Search for the cell housing the specified text and yield its [x, y] center coordinate. 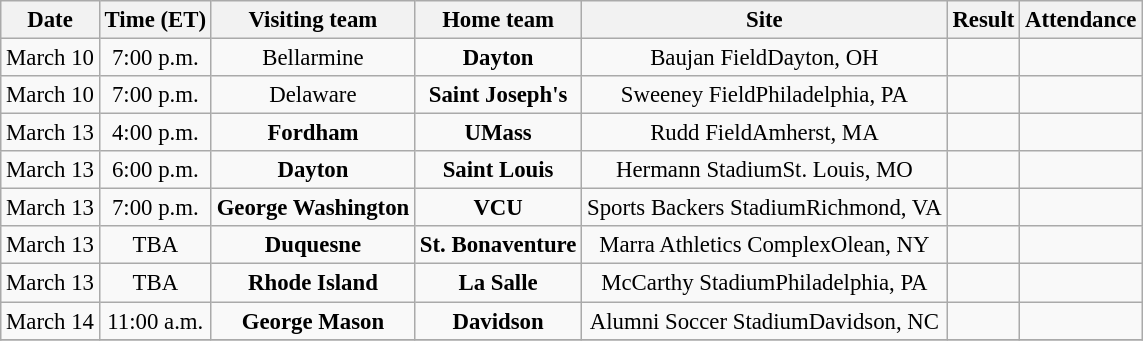
Rudd FieldAmherst, MA [764, 133]
March 14 [50, 321]
Visiting team [312, 20]
VCU [498, 208]
Hermann StadiumSt. Louis, MO [764, 170]
Marra Athletics ComplexOlean, NY [764, 245]
Baujan FieldDayton, OH [764, 58]
Saint Louis [498, 170]
George Washington [312, 208]
6:00 p.m. [155, 170]
Duquesne [312, 245]
Fordham [312, 133]
Home team [498, 20]
St. Bonaventure [498, 245]
UMass [498, 133]
George Mason [312, 321]
Davidson [498, 321]
Time (ET) [155, 20]
McCarthy StadiumPhiladelphia, PA [764, 283]
Saint Joseph's [498, 95]
Sports Backers StadiumRichmond, VA [764, 208]
Bellarmine [312, 58]
Delaware [312, 95]
Date [50, 20]
4:00 p.m. [155, 133]
La Salle [498, 283]
Result [984, 20]
Alumni Soccer StadiumDavidson, NC [764, 321]
11:00 a.m. [155, 321]
Rhode Island [312, 283]
Site [764, 20]
Attendance [1081, 20]
Sweeney FieldPhiladelphia, PA [764, 95]
